Identify which cell holds the provided text, then report its [x, y] central coordinate. 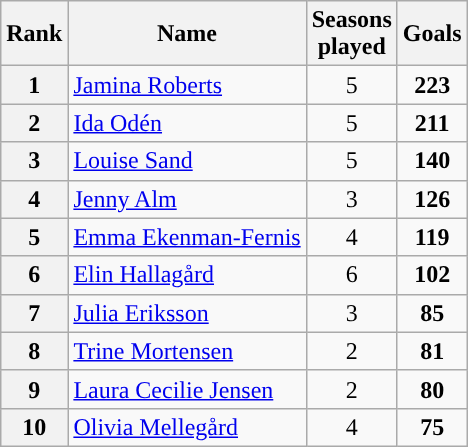
Trine Mortensen [187, 351]
119 [432, 237]
Emma Ekenman-Fernis [187, 237]
102 [432, 275]
Jenny Alm [187, 199]
7 [34, 313]
140 [432, 161]
80 [432, 389]
Julia Eriksson [187, 313]
Elin Hallagård [187, 275]
75 [432, 427]
8 [34, 351]
Name [187, 34]
Ida Odén [187, 123]
9 [34, 389]
Olivia Mellegård [187, 427]
85 [432, 313]
Rank [34, 34]
211 [432, 123]
Goals [432, 34]
126 [432, 199]
1 [34, 85]
Louise Sand [187, 161]
Seasonsplayed [352, 34]
81 [432, 351]
Laura Cecilie Jensen [187, 389]
223 [432, 85]
10 [34, 427]
Jamina Roberts [187, 85]
